From the cell containing the given text, extract its center point as [X, Y] coordinate. 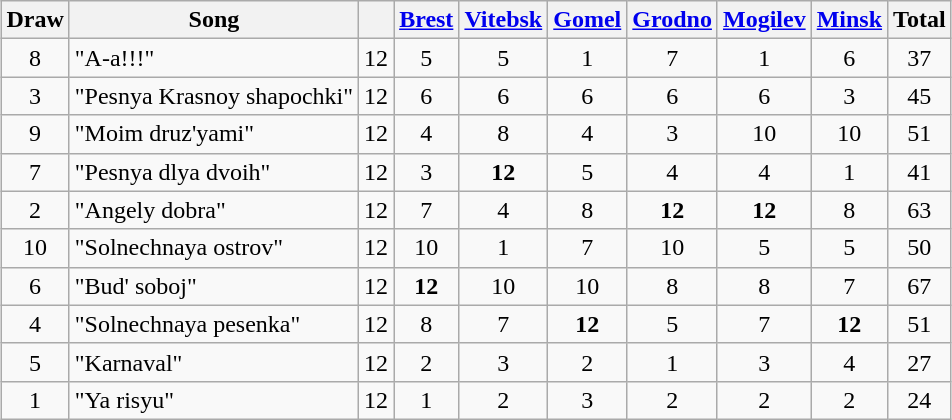
Total [920, 20]
Song [214, 20]
41 [920, 172]
Minsk [849, 20]
27 [920, 362]
"Pesnya Krasnoy shapochki" [214, 96]
"Bud' soboj" [214, 286]
"Angely dobra" [214, 210]
24 [920, 400]
50 [920, 248]
"Karnaval" [214, 362]
Vitebsk [504, 20]
Mogilev [764, 20]
Grodno [672, 20]
9 [35, 134]
45 [920, 96]
63 [920, 210]
Draw [35, 20]
Gomel [588, 20]
67 [920, 286]
"A-a!!!" [214, 58]
"Solnechnaya pesenka" [214, 324]
Brest [426, 20]
"Moim druz'yami" [214, 134]
"Pesnya dlya dvoih" [214, 172]
37 [920, 58]
"Ya risyu" [214, 400]
"Solnechnaya ostrov" [214, 248]
